Find where the given text appears and provide that cell's center as (x, y) coordinate. 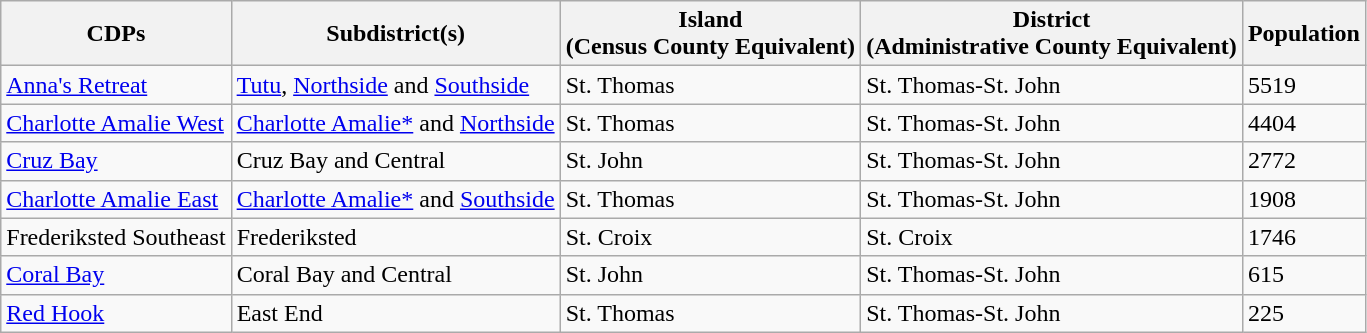
Population (1304, 34)
Charlotte Amalie* and Northside (396, 123)
East End (396, 313)
Charlotte Amalie West (116, 123)
Coral Bay and Central (396, 275)
Frederiksted (396, 237)
Coral Bay (116, 275)
4404 (1304, 123)
Red Hook (116, 313)
Frederiksted Southeast (116, 237)
Charlotte Amalie East (116, 199)
Charlotte Amalie* and Southside (396, 199)
Subdistrict(s) (396, 34)
District (Administrative County Equivalent) (1052, 34)
Cruz Bay and Central (396, 161)
Tutu, Northside and Southside (396, 85)
615 (1304, 275)
Cruz Bay (116, 161)
5519 (1304, 85)
CDPs (116, 34)
1908 (1304, 199)
2772 (1304, 161)
225 (1304, 313)
1746 (1304, 237)
Island (Census County Equivalent) (710, 34)
Anna's Retreat (116, 85)
